Capture the cell that displays the provided text and extract its (X, Y) central coordinate. 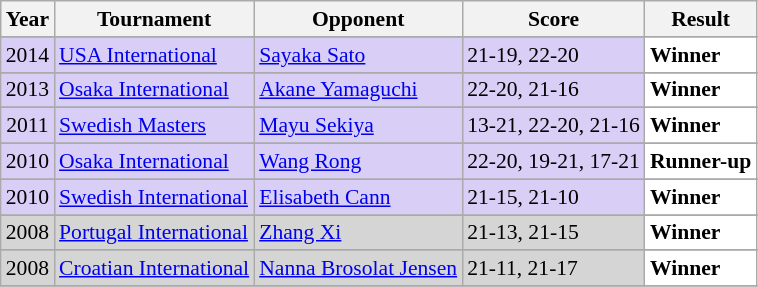
USA International (154, 55)
Runner-up (700, 162)
Portugal International (154, 233)
2014 (28, 55)
21-19, 22-20 (554, 55)
Opponent (358, 19)
Zhang Xi (358, 233)
Swedish Masters (154, 126)
2011 (28, 126)
21-15, 21-10 (554, 197)
Sayaka Sato (358, 55)
21-13, 21-15 (554, 233)
Mayu Sekiya (358, 126)
Year (28, 19)
Tournament (154, 19)
Nanna Brosolat Jensen (358, 269)
Akane Yamaguchi (358, 90)
13-21, 22-20, 21-16 (554, 126)
22-20, 19-21, 17-21 (554, 162)
Result (700, 19)
Croatian International (154, 269)
22-20, 21-16 (554, 90)
21-11, 21-17 (554, 269)
Swedish International (154, 197)
Wang Rong (358, 162)
2013 (28, 90)
Elisabeth Cann (358, 197)
Score (554, 19)
